Extract the [x, y] coordinate from the center of the cell holding the provided text.  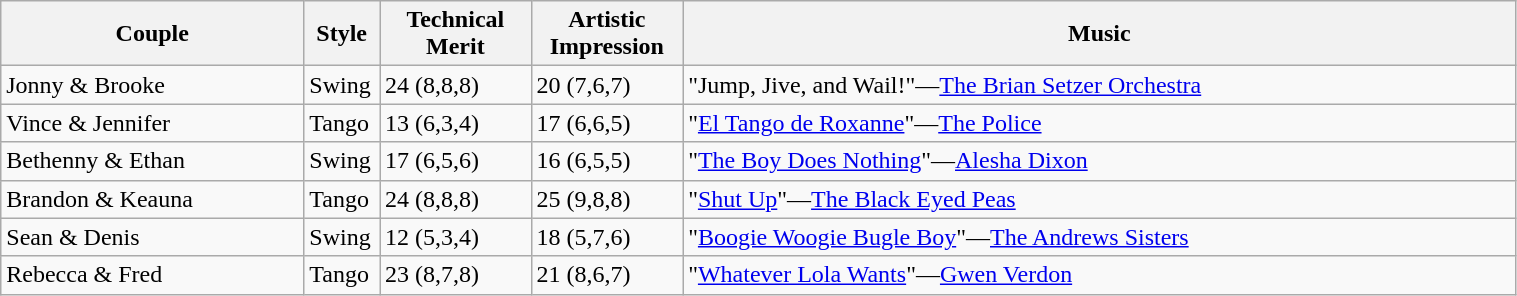
"Jump, Jive, and Wail!"—The Brian Setzer Orchestra [1100, 85]
18 (5,7,6) [607, 237]
13 (6,3,4) [456, 123]
Bethenny & Ethan [152, 161]
"Boogie Woogie Bugle Boy"—The Andrews Sisters [1100, 237]
Jonny & Brooke [152, 85]
21 (8,6,7) [607, 275]
"Shut Up"—The Black Eyed Peas [1100, 199]
Couple [152, 34]
17 (6,5,6) [456, 161]
"El Tango de Roxanne"—The Police [1100, 123]
20 (7,6,7) [607, 85]
16 (6,5,5) [607, 161]
25 (9,8,8) [607, 199]
"Whatever Lola Wants"—Gwen Verdon [1100, 275]
23 (8,7,8) [456, 275]
17 (6,6,5) [607, 123]
"The Boy Does Nothing"—Alesha Dixon [1100, 161]
Style [342, 34]
Vince & Jennifer [152, 123]
Rebecca & Fred [152, 275]
Brandon & Keauna [152, 199]
12 (5,3,4) [456, 237]
Sean & Denis [152, 237]
Artistic Impression [607, 34]
Music [1100, 34]
Technical Merit [456, 34]
